Find where the given text appears and provide that cell's center as [x, y] coordinate. 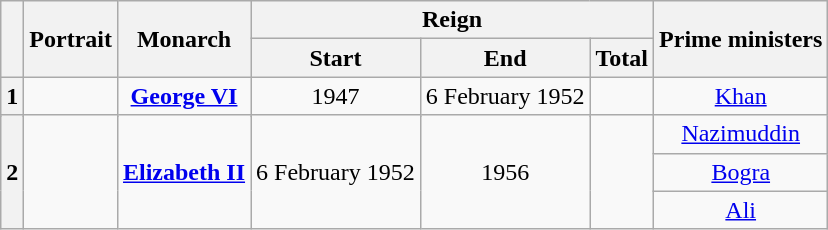
Start [336, 58]
2 [12, 172]
1 [12, 96]
1947 [336, 96]
Monarch [184, 39]
Ali [741, 210]
Nazimuddin [741, 134]
George VI [184, 96]
Total [622, 58]
Reign [452, 20]
Khan [741, 96]
End [505, 58]
Prime ministers [741, 39]
Portrait [71, 39]
Elizabeth II [184, 172]
1956 [505, 172]
Bogra [741, 172]
